Output the (x, y) coordinate of the center of the cell containing the given text.  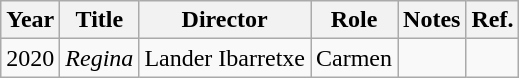
Carmen (354, 58)
Notes (432, 20)
Year (30, 20)
Title (100, 20)
2020 (30, 58)
Role (354, 20)
Ref. (492, 20)
Regina (100, 58)
Director (225, 20)
Lander Ibarretxe (225, 58)
